Return [X, Y] of the center of cell containing provided text 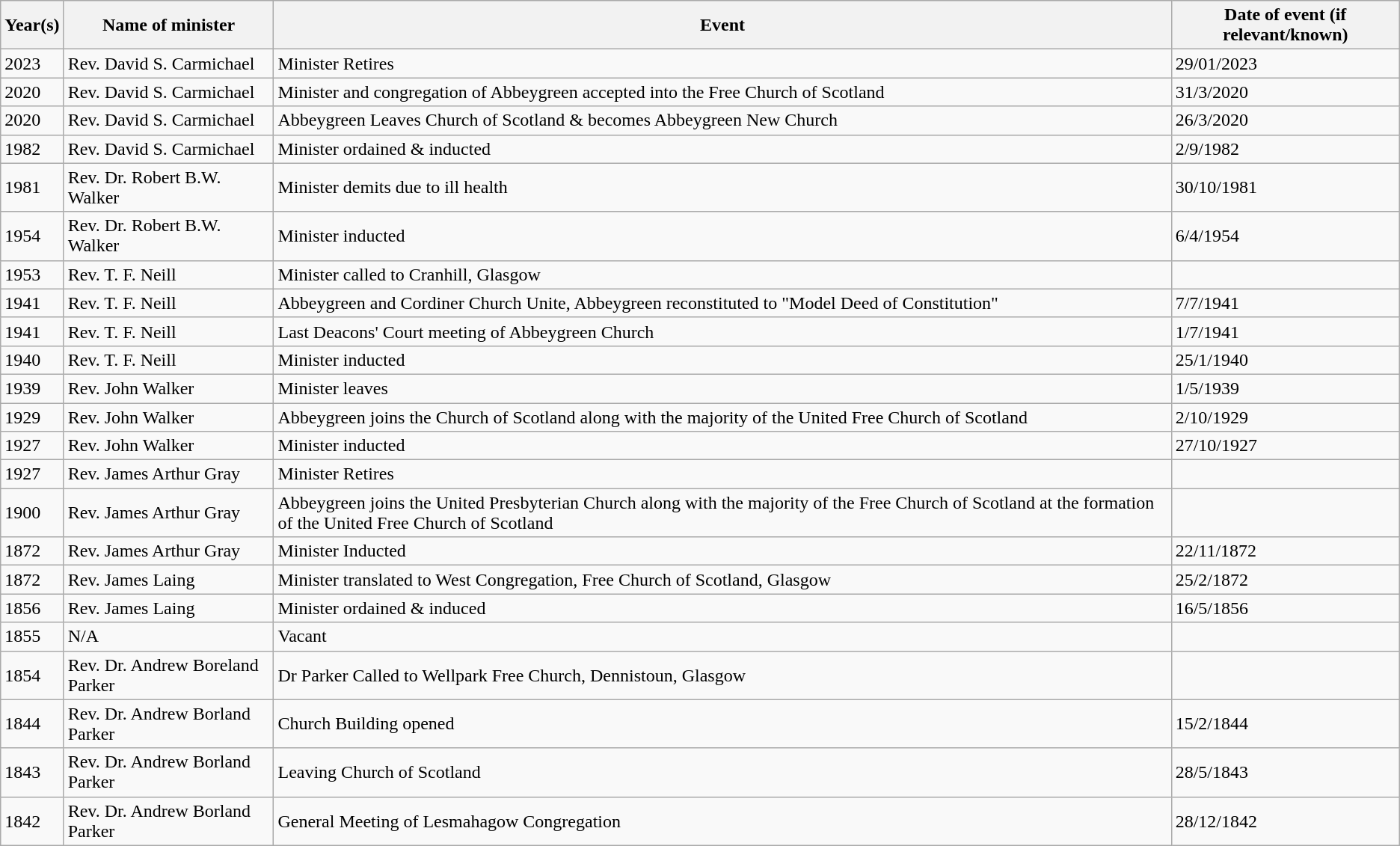
Minister leaves [722, 388]
Abbeygreen and Cordiner Church Unite, Abbeygreen reconstituted to "Model Deed of Constitution" [722, 303]
1900 [32, 513]
General Meeting of Lesmahagow Congregation [722, 821]
Rev. Dr. Andrew Boreland Parker [169, 675]
Leaving Church of Scotland [722, 772]
1940 [32, 360]
Dr Parker Called to Wellpark Free Church, Dennistoun, Glasgow [722, 675]
2/10/1929 [1285, 417]
Minister and congregation of Abbeygreen accepted into the Free Church of Scotland [722, 92]
2/9/1982 [1285, 149]
Minister ordained & inducted [722, 149]
Name of minister [169, 25]
Church Building opened [722, 724]
1982 [32, 149]
25/1/1940 [1285, 360]
1854 [32, 675]
Abbeygreen joins the Church of Scotland along with the majority of the United Free Church of Scotland [722, 417]
31/3/2020 [1285, 92]
Minister called to Cranhill, Glasgow [722, 275]
28/5/1843 [1285, 772]
Vacant [722, 637]
30/10/1981 [1285, 187]
1939 [32, 388]
22/11/1872 [1285, 551]
7/7/1941 [1285, 303]
1929 [32, 417]
1844 [32, 724]
Last Deacons' Court meeting of Abbeygreen Church [722, 331]
N/A [169, 637]
Event [722, 25]
1954 [32, 236]
1/5/1939 [1285, 388]
28/12/1842 [1285, 821]
15/2/1844 [1285, 724]
1981 [32, 187]
Date of event (if relevant/known) [1285, 25]
6/4/1954 [1285, 236]
1953 [32, 275]
Year(s) [32, 25]
1855 [32, 637]
Abbeygreen Leaves Church of Scotland & becomes Abbeygreen New Church [722, 120]
26/3/2020 [1285, 120]
Minister translated to West Congregation, Free Church of Scotland, Glasgow [722, 580]
1843 [32, 772]
1/7/1941 [1285, 331]
1842 [32, 821]
Minister demits due to ill health [722, 187]
Minister ordained & induced [722, 608]
27/10/1927 [1285, 446]
Minister Inducted [722, 551]
16/5/1856 [1285, 608]
25/2/1872 [1285, 580]
2023 [32, 64]
29/01/2023 [1285, 64]
1856 [32, 608]
